Locate the cell with the specified text and output its [x, y] center coordinate. 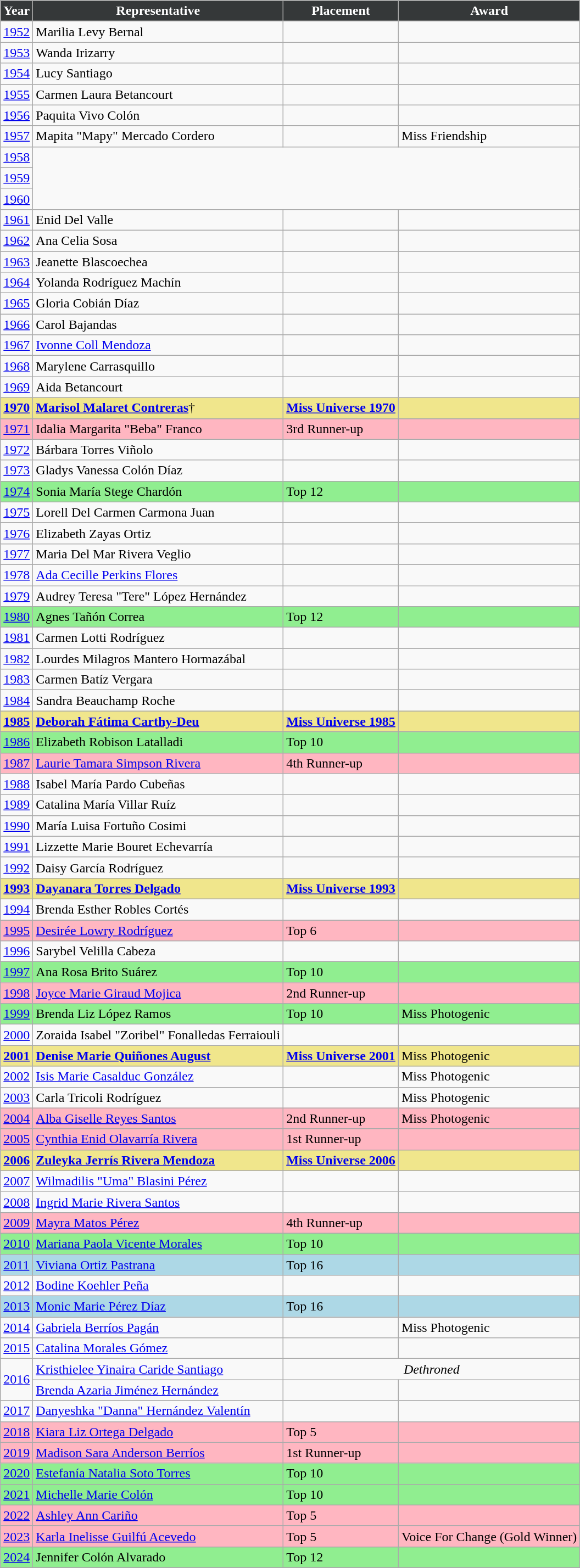
Carmen Batíz Vergara [158, 680]
Miss Universe 1985 [341, 721]
Ana Rosa Brito Suárez [158, 972]
Ashley Ann Cariño [158, 1515]
Carla Tricoli Rodríguez [158, 1097]
Kristhielee Yinaira Caride Santiago [158, 1369]
2021 [16, 1494]
Laurie Tamara Simpson Rivera [158, 763]
Idalia Margarita "Beba" Franco [158, 429]
Ada Cecille Perkins Flores [158, 575]
Denise Marie Quiñones August [158, 1056]
Jennifer Colón Alvarado [158, 1557]
1987 [16, 763]
Danyeshka "Danna" Hernández Valentín [158, 1411]
Jeanette Blascoechea [158, 262]
1978 [16, 575]
1986 [16, 742]
María Luisa Fortuño Cosimi [158, 826]
1990 [16, 826]
1972 [16, 450]
1962 [16, 240]
Audrey Teresa "Tere" López Hernández [158, 596]
Catalina Morales Gómez [158, 1348]
Dayanara Torres Delgado [158, 888]
1983 [16, 680]
2000 [16, 1035]
Year [16, 11]
1979 [16, 596]
Enid Del Valle [158, 220]
1974 [16, 491]
Marisol Malaret Contreras† [158, 408]
1956 [16, 115]
1992 [16, 867]
Zoraida Isabel "Zoribel" Fonalledas Ferraiouli [158, 1035]
2023 [16, 1536]
Estefanía Natalia Soto Torres [158, 1474]
Bárbara Torres Viñolo [158, 450]
1965 [16, 304]
Karla Inelisse Guilfú Acevedo [158, 1536]
1973 [16, 471]
1953 [16, 53]
2004 [16, 1118]
1985 [16, 721]
Elizabeth Robison Latalladi [158, 742]
Marilia Levy Bernal [158, 32]
Isis Marie Casalduc González [158, 1077]
Alba Giselle Reyes Santos [158, 1118]
Ingrid Marie Rivera Santos [158, 1202]
Ivonne Coll Mendoza [158, 345]
Monic Marie Pérez Díaz [158, 1307]
Lorell Del Carmen Carmona Juan [158, 512]
1970 [16, 408]
Top 6 [341, 931]
Dethroned [432, 1369]
Maria Del Mar Rivera Veglio [158, 554]
2020 [16, 1474]
Miss Universe 1970 [341, 408]
Brenda Esther Robles Cortés [158, 909]
2012 [16, 1286]
1999 [16, 1014]
2005 [16, 1139]
1984 [16, 701]
2022 [16, 1515]
2015 [16, 1348]
Agnes Tañón Correa [158, 617]
Voice For Change (Gold Winner) [489, 1536]
Isabel María Pardo Cubeñas [158, 784]
1968 [16, 366]
Bodine Koehler Peña [158, 1286]
Carmen Lotti Rodríguez [158, 638]
2016 [16, 1380]
1967 [16, 345]
Miss Universe 2001 [341, 1056]
2014 [16, 1328]
Deborah Fátima Carthy-Deu [158, 721]
1980 [16, 617]
1959 [16, 178]
2003 [16, 1097]
2008 [16, 1202]
2019 [16, 1453]
1963 [16, 262]
Paquita Vivo Colón [158, 115]
Lucy Santiago [158, 74]
Desirée Lowry Rodríguez [158, 931]
Yolanda Rodríguez Machín [158, 283]
2010 [16, 1244]
1960 [16, 199]
Brenda Liz López Ramos [158, 1014]
Mayra Matos Pérez [158, 1223]
Elizabeth Zayas Ortiz [158, 533]
1995 [16, 931]
1952 [16, 32]
1958 [16, 157]
1969 [16, 387]
2006 [16, 1160]
Catalina María Villar Ruíz [158, 805]
1997 [16, 972]
2001 [16, 1056]
Carmen Laura Betancourt [158, 94]
1991 [16, 847]
2002 [16, 1077]
Mariana Paola Vicente Morales [158, 1244]
Aida Betancourt [158, 387]
Gloria Cobián Díaz [158, 304]
Miss Universe 1993 [341, 888]
Placement [341, 11]
Gabriela Berríos Pagán [158, 1328]
1981 [16, 638]
2018 [16, 1432]
Brenda Azaria Jiménez Hernández [158, 1390]
2009 [16, 1223]
1961 [16, 220]
2007 [16, 1181]
Lizzette Marie Bouret Echevarría [158, 847]
Wilmadilis "Uma" Blasini Pérez [158, 1181]
Viviana Ortiz Pastrana [158, 1264]
Michelle Marie Colón [158, 1494]
Daisy García Rodríguez [158, 867]
1998 [16, 993]
1996 [16, 951]
1993 [16, 888]
2013 [16, 1307]
3rd Runner-up [341, 429]
1957 [16, 136]
Zuleyka Jerrís Rivera Mendoza [158, 1160]
Kiara Liz Ortega Delgado [158, 1432]
Miss Universe 2006 [341, 1160]
Representative [158, 11]
1954 [16, 74]
1955 [16, 94]
1966 [16, 324]
Sandra Beauchamp Roche [158, 701]
Sonia María Stege Chardón [158, 491]
1988 [16, 784]
1971 [16, 429]
Wanda Irizarry [158, 53]
Carol Bajandas [158, 324]
Joyce Marie Giraud Mojica [158, 993]
1976 [16, 533]
Award [489, 11]
1989 [16, 805]
1975 [16, 512]
1964 [16, 283]
2024 [16, 1557]
Sarybel Velilla Cabeza [158, 951]
Ana Celia Sosa [158, 240]
Gladys Vanessa Colón Díaz [158, 471]
1977 [16, 554]
2017 [16, 1411]
1994 [16, 909]
Marylene Carrasquillo [158, 366]
1982 [16, 659]
2011 [16, 1264]
Madison Sara Anderson Berríos [158, 1453]
Miss Friendship [489, 136]
Mapita "Mapy" Mercado Cordero [158, 136]
Cynthia Enid Olavarría Rivera [158, 1139]
Lourdes Milagros Mantero Hormazábal [158, 659]
